Search for the cell housing the specified text and yield its (X, Y) center coordinate. 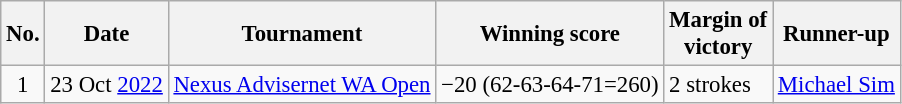
−20 (62-63-64-71=260) (550, 85)
Winning score (550, 34)
Runner-up (836, 34)
Margin ofvictory (718, 34)
23 Oct 2022 (106, 85)
2 strokes (718, 85)
Nexus Advisernet WA Open (302, 85)
No. (23, 34)
Michael Sim (836, 85)
1 (23, 85)
Date (106, 34)
Tournament (302, 34)
